From the cell containing the given text, extract its center point as (x, y) coordinate. 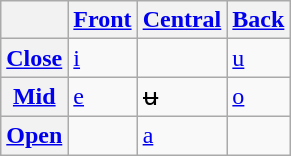
Back (258, 20)
Central (182, 20)
ʉ (182, 97)
Close (34, 58)
a (182, 135)
o (258, 97)
u (258, 58)
Open (34, 135)
i (102, 58)
e (102, 97)
Mid (34, 97)
Front (102, 20)
